Find where the given text appears and provide that cell's center as (x, y) coordinate. 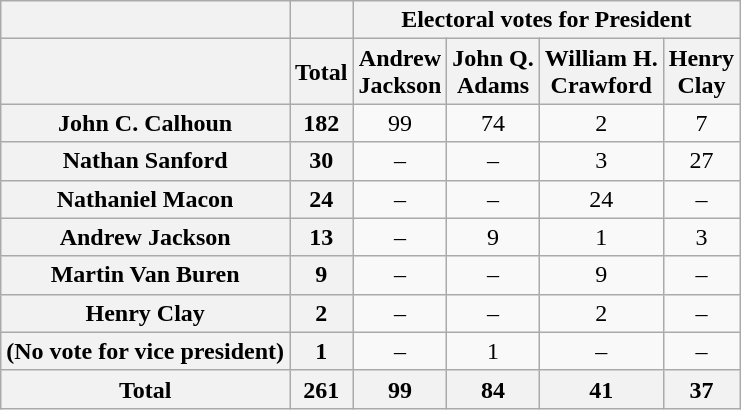
13 (322, 237)
John C. Calhoun (146, 123)
William H.Crawford (601, 72)
Martin Van Buren (146, 275)
Nathaniel Macon (146, 199)
27 (701, 161)
Electoral votes for President (546, 20)
Nathan Sanford (146, 161)
(No vote for vice president) (146, 351)
84 (493, 389)
HenryClay (701, 72)
74 (493, 123)
AndrewJackson (400, 72)
261 (322, 389)
30 (322, 161)
41 (601, 389)
John Q.Adams (493, 72)
37 (701, 389)
Henry Clay (146, 313)
182 (322, 123)
Andrew Jackson (146, 237)
7 (701, 123)
